Identify which cell holds the provided text, then report its [X, Y] central coordinate. 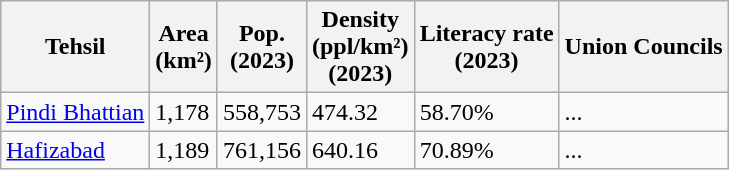
1,189 [184, 150]
70.89% [486, 150]
761,156 [262, 150]
474.32 [360, 112]
640.16 [360, 150]
Pindi Bhattian [76, 112]
Pop.(2023) [262, 47]
Literacy rate(2023) [486, 47]
1,178 [184, 112]
Hafizabad [76, 150]
558,753 [262, 112]
Density(ppl/km²)(2023) [360, 47]
Area(km²) [184, 47]
58.70% [486, 112]
Tehsil [76, 47]
Union Councils [644, 47]
